Find where the given text appears and provide that cell's center as (x, y) coordinate. 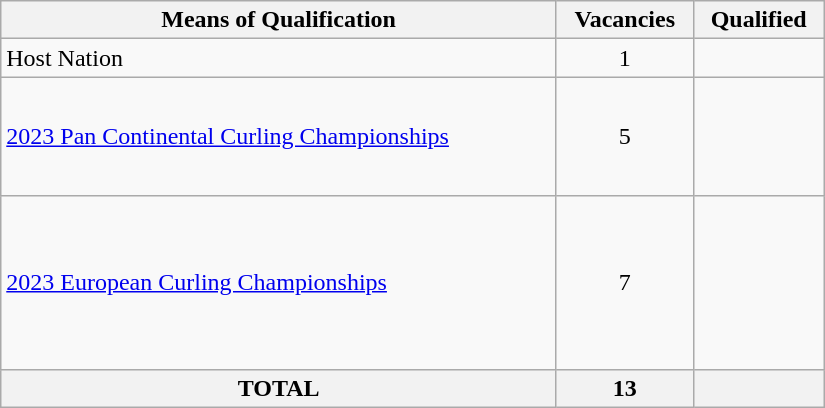
2023 European Curling Championships (279, 282)
Vacancies (624, 20)
Qualified (758, 20)
1 (624, 58)
TOTAL (279, 388)
7 (624, 282)
13 (624, 388)
2023 Pan Continental Curling Championships (279, 136)
5 (624, 136)
Means of Qualification (279, 20)
Host Nation (279, 58)
